Identify which cell holds the provided text, then report its (X, Y) central coordinate. 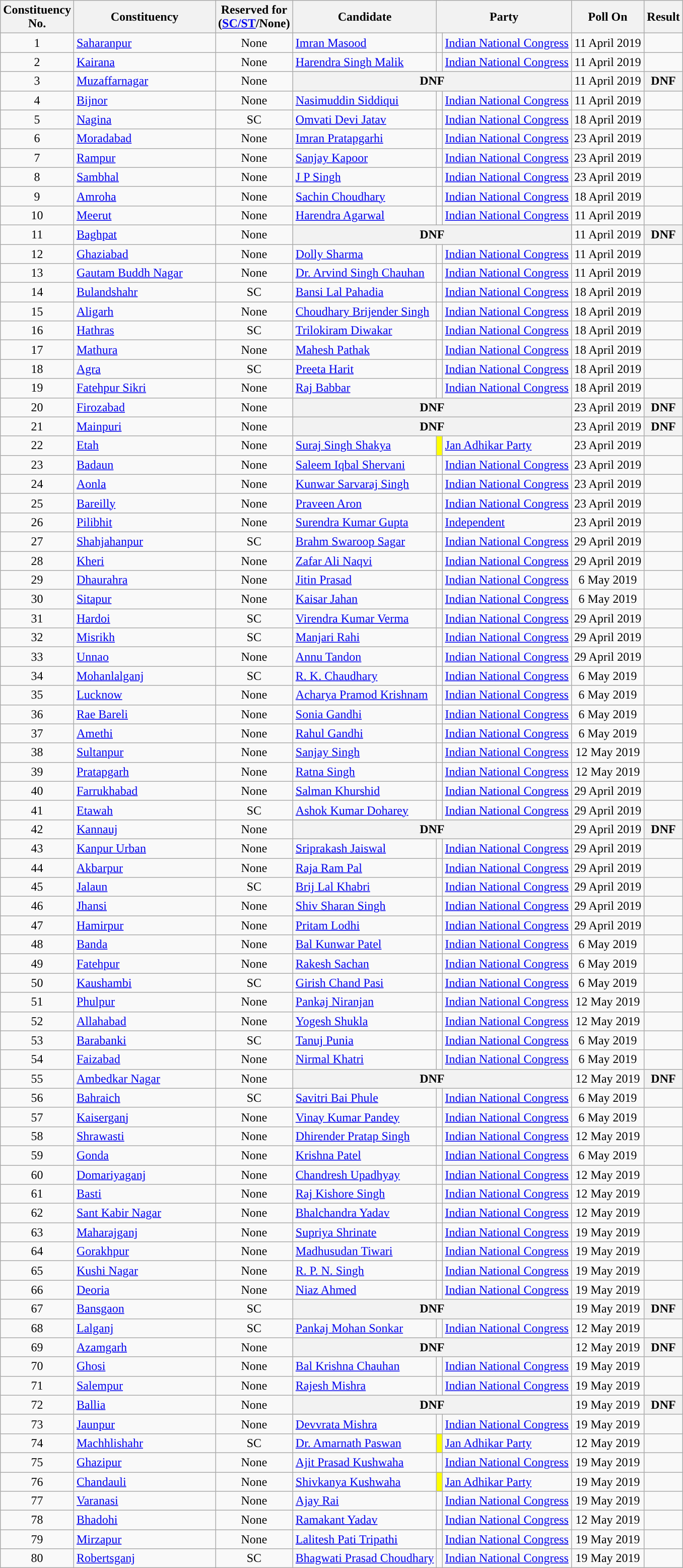
Mahesh Pathak (365, 350)
Girish Chand Pasi (365, 983)
Dr. Amarnath Paswan (365, 1443)
33 (37, 657)
Jaunpur (144, 1424)
Surendra Kumar Gupta (365, 522)
1 (37, 43)
Bhalchandra Yadav (365, 1213)
Kaiserganj (144, 1117)
47 (37, 925)
63 (37, 1232)
Dhirender Pratap Singh (365, 1136)
Bulandshahr (144, 292)
Dolly Sharma (365, 254)
4 (37, 100)
Badaun (144, 465)
3 (37, 81)
37 (37, 733)
Zafar Ali Naqvi (365, 561)
71 (37, 1386)
25 (37, 503)
Harendra Agarwal (365, 215)
Imran Masood (365, 43)
Virendra Kumar Verma (365, 618)
2 (37, 62)
11 (37, 234)
Chandauli (144, 1481)
Amethi (144, 733)
77 (37, 1501)
78 (37, 1520)
Aonla (144, 484)
Supriya Shrinate (365, 1232)
26 (37, 522)
Firozabad (144, 407)
Fatehpur (144, 964)
Baghpat (144, 234)
58 (37, 1136)
Bhadohi (144, 1520)
Ratna Singh (365, 772)
Bansi Lal Pahadia (365, 292)
Basti (144, 1194)
Barabanki (144, 1040)
Vinay Kumar Pandey (365, 1117)
Sonia Gandhi (365, 714)
Jalaun (144, 887)
Mathura (144, 350)
Ghosi (144, 1366)
80 (37, 1558)
31 (37, 618)
Constituency No. (37, 17)
Ambedkar Nagar (144, 1079)
62 (37, 1213)
Kheri (144, 561)
64 (37, 1251)
Kairana (144, 62)
16 (37, 331)
24 (37, 484)
Mohanlalganj (144, 676)
15 (37, 311)
Maharajganj (144, 1232)
Ajit Prasad Kushwaha (365, 1462)
Madhusudan Tiwari (365, 1251)
Robertsganj (144, 1558)
Jhansi (144, 906)
12 (37, 254)
Rahul Gandhi (365, 733)
65 (37, 1271)
Sultanpur (144, 752)
Sanjay Singh (365, 752)
Hamirpur (144, 925)
Meerut (144, 215)
68 (37, 1328)
7 (37, 158)
Sitapur (144, 599)
Savitri Bai Phule (365, 1098)
23 (37, 465)
38 (37, 752)
36 (37, 714)
6 (37, 139)
40 (37, 791)
Chandresh Upadhyay (365, 1175)
18 (37, 369)
Farrukhabad (144, 791)
Rajesh Mishra (365, 1386)
32 (37, 638)
Raj Kishore Singh (365, 1194)
Salman Khurshid (365, 791)
Etawah (144, 810)
Niaz Ahmed (365, 1290)
Harendra Singh Malik (365, 62)
50 (37, 983)
Etah (144, 446)
Raja Ram Pal (365, 867)
54 (37, 1059)
Pankaj Niranjan (365, 1002)
14 (37, 292)
Akbarpur (144, 867)
Lalganj (144, 1328)
44 (37, 867)
Shahjahanpur (144, 541)
49 (37, 964)
Raj Babbar (365, 388)
Reserved for(SC/ST/None) (254, 17)
69 (37, 1347)
Hathras (144, 331)
52 (37, 1021)
27 (37, 541)
20 (37, 407)
Misrikh (144, 638)
Rae Bareli (144, 714)
Shrawasti (144, 1136)
Sant Kabir Nagar (144, 1213)
72 (37, 1405)
Bareilly (144, 503)
Kanpur Urban (144, 848)
34 (37, 676)
48 (37, 945)
Suraj Singh Shakya (365, 446)
Kushi Nagar (144, 1271)
Kaushambi (144, 983)
Sambhal (144, 177)
Faizabad (144, 1059)
56 (37, 1098)
35 (37, 695)
60 (37, 1175)
29 (37, 580)
Fatehpur Sikri (144, 388)
79 (37, 1539)
Bansgaon (144, 1309)
57 (37, 1117)
22 (37, 446)
19 (37, 388)
Pritam Lodhi (365, 925)
Bhagwati Prasad Choudhary (365, 1558)
Rakesh Sachan (365, 964)
Kunwar Sarvaraj Singh (365, 484)
Trilokiram Diwakar (365, 331)
41 (37, 810)
28 (37, 561)
R. P. N. Singh (365, 1271)
Sriprakash Jaiswal (365, 848)
Ballia (144, 1405)
Shiv Sharan Singh (365, 906)
Bal Kunwar Patel (365, 945)
45 (37, 887)
Kaisar Jahan (365, 599)
Nagina (144, 119)
Agra (144, 369)
67 (37, 1309)
Pilibhit (144, 522)
51 (37, 1002)
Party (504, 17)
55 (37, 1079)
39 (37, 772)
30 (37, 599)
9 (37, 196)
Lalitesh Pati Tripathi (365, 1539)
Bal Krishna Chauhan (365, 1366)
J P Singh (365, 177)
Sachin Choudhary (365, 196)
Bijnor (144, 100)
Hardoi (144, 618)
Dhaurahra (144, 580)
Banda (144, 945)
Mirzapur (144, 1539)
Unnao (144, 657)
Nasimuddin Siddiqui (365, 100)
Poll On (607, 17)
Saharanpur (144, 43)
Gautam Buddh Nagar (144, 273)
Independent (507, 522)
21 (37, 426)
Brahm Swaroop Sagar (365, 541)
74 (37, 1443)
Jitin Prasad (365, 580)
Praveen Aron (365, 503)
Amroha (144, 196)
Domariyaganj (144, 1175)
Deoria (144, 1290)
Nirmal Khatri (365, 1059)
Yogesh Shukla (365, 1021)
17 (37, 350)
Acharya Pramod Krishnam (365, 695)
Devvrata Mishra (365, 1424)
Phulpur (144, 1002)
Gonda (144, 1155)
Salempur (144, 1386)
8 (37, 177)
Dr. Arvind Singh Chauhan (365, 273)
Machhlishahr (144, 1443)
Pankaj Mohan Sonkar (365, 1328)
Candidate (365, 17)
Rampur (144, 158)
Ghazipur (144, 1462)
Constituency (144, 17)
Ashok Kumar Doharey (365, 810)
Saleem Iqbal Shervani (365, 465)
Choudhary Brijender Singh (365, 311)
Ghaziabad (144, 254)
61 (37, 1194)
59 (37, 1155)
Ramakant Yadav (365, 1520)
76 (37, 1481)
Shivkanya Kushwaha (365, 1481)
Ajay Rai (365, 1501)
66 (37, 1290)
Gorakhpur (144, 1251)
Azamgarh (144, 1347)
43 (37, 848)
Tanuj Punia (365, 1040)
Manjari Rahi (365, 638)
Annu Tandon (365, 657)
75 (37, 1462)
Lucknow (144, 695)
Omvati Devi Jatav (365, 119)
13 (37, 273)
Varanasi (144, 1501)
Imran Pratapgarhi (365, 139)
Mainpuri (144, 426)
Allahabad (144, 1021)
53 (37, 1040)
R. K. Chaudhary (365, 676)
Result (663, 17)
Aligarh (144, 311)
Bahraich (144, 1098)
70 (37, 1366)
Moradabad (144, 139)
Krishna Patel (365, 1155)
10 (37, 215)
Muzaffarnagar (144, 81)
46 (37, 906)
Preeta Harit (365, 369)
42 (37, 829)
Brij Lal Khabri (365, 887)
73 (37, 1424)
5 (37, 119)
Pratapgarh (144, 772)
Sanjay Kapoor (365, 158)
Kannauj (144, 829)
